Capture the cell that displays the provided text and extract its [x, y] central coordinate. 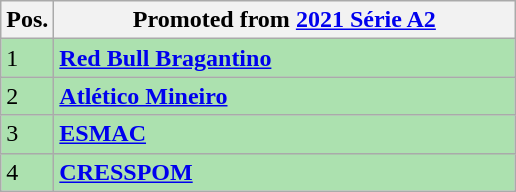
3 [28, 134]
Atlético Mineiro [284, 96]
Red Bull Bragantino [284, 58]
Pos. [28, 20]
2 [28, 96]
Promoted from 2021 Série A2 [284, 20]
1 [28, 58]
4 [28, 172]
CRESSPOM [284, 172]
ESMAC [284, 134]
